Capture the cell that displays the provided text and extract its (x, y) central coordinate. 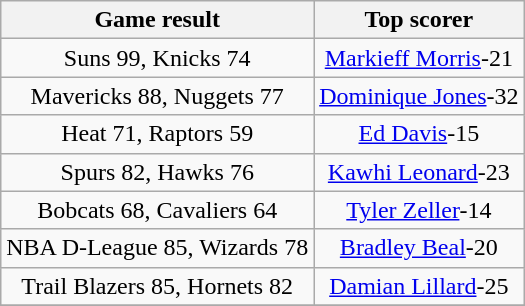
Trail Blazers 85, Hornets 82 (158, 286)
Markieff Morris-21 (419, 58)
Mavericks 88, Nuggets 77 (158, 96)
Damian Lillard-25 (419, 286)
Tyler Zeller-14 (419, 210)
Spurs 82, Hawks 76 (158, 172)
Top scorer (419, 20)
Bradley Beal-20 (419, 248)
Bobcats 68, Cavaliers 64 (158, 210)
Ed Davis-15 (419, 134)
Game result (158, 20)
Suns 99, Knicks 74 (158, 58)
Kawhi Leonard-23 (419, 172)
Heat 71, Raptors 59 (158, 134)
NBA D-League 85, Wizards 78 (158, 248)
Dominique Jones-32 (419, 96)
